Identify which cell holds the provided text, then report its [x, y] central coordinate. 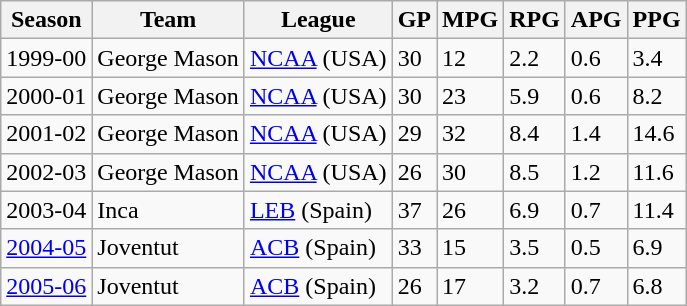
11.6 [656, 172]
32 [470, 134]
8.4 [535, 134]
PPG [656, 20]
GP [414, 20]
Inca [168, 210]
Team [168, 20]
17 [470, 286]
15 [470, 248]
3.5 [535, 248]
League [318, 20]
1999-00 [46, 58]
5.9 [535, 96]
APG [596, 20]
23 [470, 96]
8.2 [656, 96]
33 [414, 248]
29 [414, 134]
2001-02 [46, 134]
LEB (Spain) [318, 210]
12 [470, 58]
2005-06 [46, 286]
3.2 [535, 286]
2000-01 [46, 96]
3.4 [656, 58]
1.4 [596, 134]
1.2 [596, 172]
6.8 [656, 286]
0.5 [596, 248]
Season [46, 20]
MPG [470, 20]
14.6 [656, 134]
2002-03 [46, 172]
2.2 [535, 58]
8.5 [535, 172]
2003-04 [46, 210]
RPG [535, 20]
37 [414, 210]
11.4 [656, 210]
2004-05 [46, 248]
